Search for the cell housing the specified text and yield its (X, Y) center coordinate. 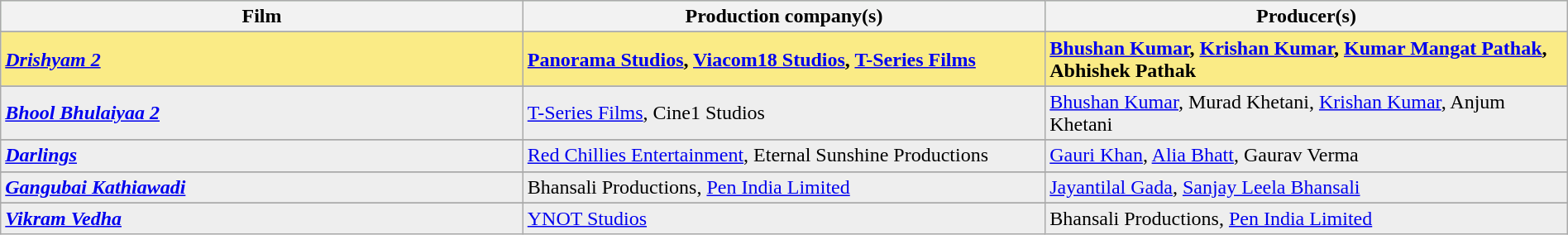
Darlings (262, 156)
Panorama Studios, Viacom18 Studios, T-Series Films (784, 60)
Vikram Vedha (262, 218)
Jayantilal Gada, Sanjay Leela Bhansali (1307, 187)
Bhushan Kumar, Krishan Kumar, Kumar Mangat Pathak, Abhishek Pathak (1307, 60)
Gauri Khan, Alia Bhatt, Gaurav Verma (1307, 156)
Red Chillies Entertainment, Eternal Sunshine Productions (784, 156)
Drishyam 2 (262, 60)
Production company(s) (784, 17)
YNOT Studios (784, 218)
Bhool Bhulaiyaa 2 (262, 113)
Gangubai Kathiawadi (262, 187)
T-Series Films, Cine1 Studios (784, 113)
Producer(s) (1307, 17)
Bhushan Kumar, Murad Khetani, Krishan Kumar, Anjum Khetani (1307, 113)
Film (262, 17)
